Capture the cell that displays the provided text and extract its (x, y) central coordinate. 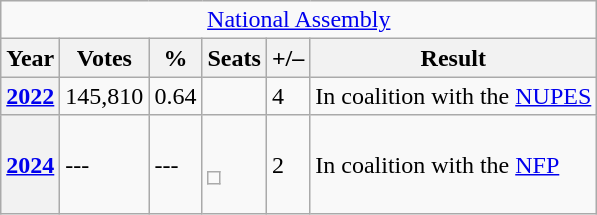
145,810 (104, 96)
2 (288, 164)
4 (288, 96)
In coalition with the NFP (454, 164)
+/– (288, 58)
Seats (234, 58)
National Assembly (299, 20)
2024 (30, 164)
In coalition with the NUPES (454, 96)
2022 (30, 96)
Votes (104, 58)
Result (454, 58)
% (176, 58)
0.64 (176, 96)
Year (30, 58)
